Locate the cell with the specified text and output its (X, Y) center coordinate. 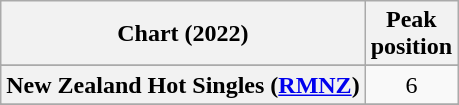
New Zealand Hot Singles (RMNZ) (183, 85)
Peakposition (411, 34)
Chart (2022) (183, 34)
6 (411, 85)
